For the text-containing cell, return its midpoint in (x, y) coordinate format. 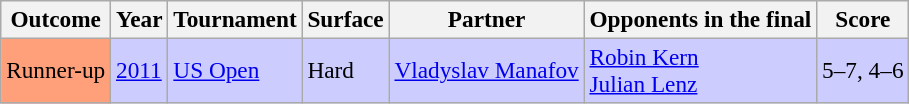
Score (863, 19)
Hard (346, 70)
Outcome (56, 19)
2011 (140, 70)
5–7, 4–6 (863, 70)
Runner-up (56, 70)
Partner (486, 19)
Tournament (235, 19)
Year (140, 19)
US Open (235, 70)
Robin Kern Julian Lenz (700, 70)
Vladyslav Manafov (486, 70)
Surface (346, 19)
Opponents in the final (700, 19)
